Detect which cell encompasses the target text, then output its [X, Y] center coordinate. 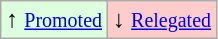
↑ Promoted [54, 20]
↓ Relegated [162, 20]
